Determine the [X, Y] coordinate at the center of the cell enclosing the given text.  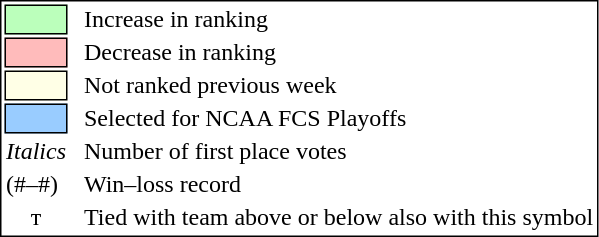
т [36, 217]
Increase in ranking [338, 19]
Win–loss record [338, 185]
(#–#) [36, 185]
Selected for NCAA FCS Playoffs [338, 119]
Not ranked previous week [338, 85]
Italics [36, 151]
Number of first place votes [338, 151]
Tied with team above or below also with this symbol [338, 217]
Decrease in ranking [338, 53]
